Detect which cell encompasses the target text, then output its [x, y] center coordinate. 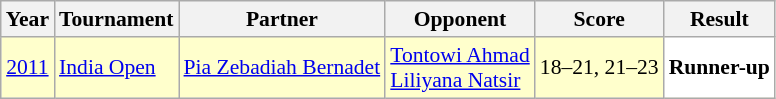
Year [28, 19]
18–21, 21–23 [600, 68]
Partner [282, 19]
Pia Zebadiah Bernadet [282, 68]
Result [720, 19]
2011 [28, 68]
Runner-up [720, 68]
India Open [116, 68]
Score [600, 19]
Tontowi Ahmad Liliyana Natsir [460, 68]
Tournament [116, 19]
Opponent [460, 19]
